Return (x, y) of the center of cell containing provided text 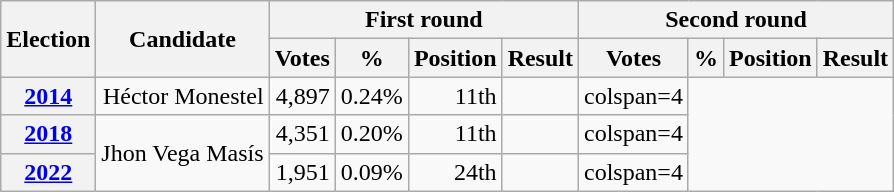
Candidate (182, 39)
Election (48, 39)
0.20% (372, 134)
0.24% (372, 96)
Jhon Vega Masís (182, 153)
2014 (48, 96)
4,897 (302, 96)
4,351 (302, 134)
Héctor Monestel (182, 96)
Second round (736, 20)
2022 (48, 172)
First round (424, 20)
1,951 (302, 172)
0.09% (372, 172)
24th (455, 172)
2018 (48, 134)
